Detect which cell encompasses the target text, then output its [x, y] center coordinate. 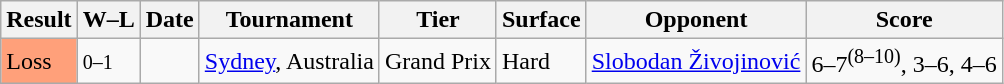
Result [39, 20]
Surface [541, 20]
Tier [438, 20]
Tournament [289, 20]
Score [904, 20]
Date [170, 20]
Hard [541, 62]
Slobodan Živojinović [696, 62]
Opponent [696, 20]
Loss [39, 62]
Sydney, Australia [289, 62]
0–1 [108, 62]
W–L [108, 20]
6–7(8–10), 3–6, 4–6 [904, 62]
Grand Prix [438, 62]
